Return the (X, Y) coordinate for the center point of the cell that contains the specified text.  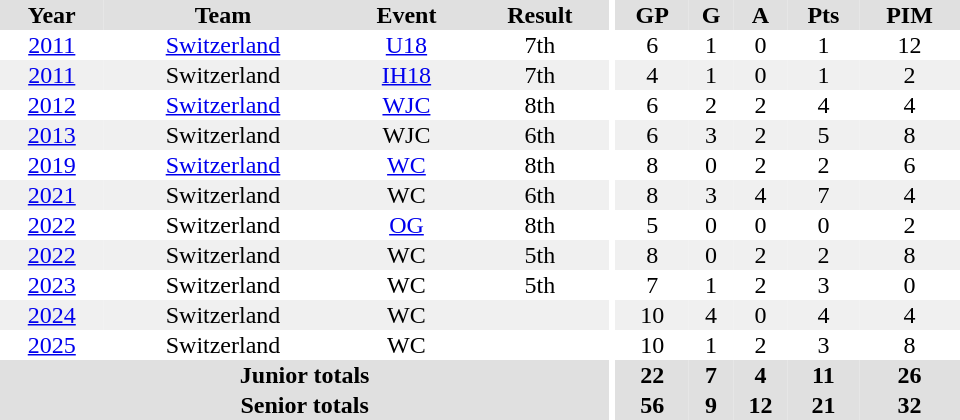
2024 (52, 315)
22 (652, 375)
Result (540, 15)
PIM (910, 15)
Event (406, 15)
2023 (52, 285)
2019 (52, 165)
32 (910, 405)
26 (910, 375)
Pts (824, 15)
Senior totals (304, 405)
2012 (52, 105)
2025 (52, 345)
IH18 (406, 75)
21 (824, 405)
9 (711, 405)
GP (652, 15)
11 (824, 375)
2013 (52, 135)
U18 (406, 45)
56 (652, 405)
2021 (52, 195)
Year (52, 15)
G (711, 15)
Team (224, 15)
OG (406, 225)
A (760, 15)
Junior totals (304, 375)
